Provide the [x, y] coordinate of the cell's center where the given text is located.  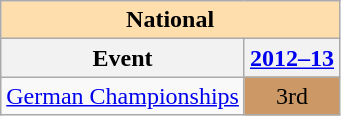
German Championships [123, 96]
Event [123, 58]
National [170, 20]
3rd [292, 96]
2012–13 [292, 58]
